For the text-containing cell, return its midpoint in (X, Y) coordinate format. 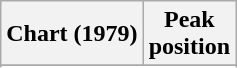
Chart (1979) (72, 34)
Peakposition (189, 34)
